Pinpoint the cell where the given text exists, returning its (x, y) midpoint coordinate. 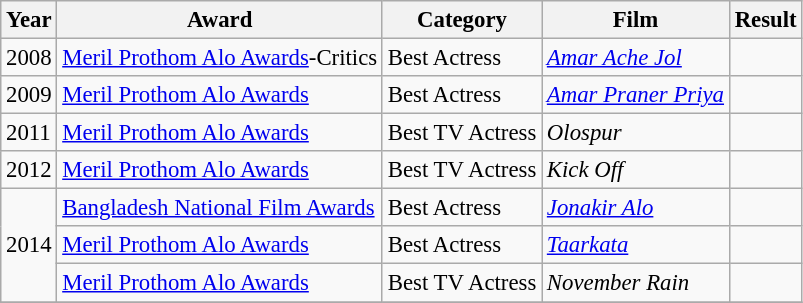
Meril Prothom Alo Awards-Critics (220, 58)
2008 (29, 58)
Jonakir Alo (636, 208)
Amar Ache Jol (636, 58)
2014 (29, 246)
Film (636, 20)
Kick Off (636, 170)
Category (462, 20)
Year (29, 20)
Amar Praner Priya (636, 95)
2012 (29, 170)
Olospur (636, 133)
Award (220, 20)
Result (766, 20)
2009 (29, 95)
Taarkata (636, 245)
2011 (29, 133)
November Rain (636, 283)
Bangladesh National Film Awards (220, 208)
